Pinpoint the cell where the given text exists, returning its (X, Y) midpoint coordinate. 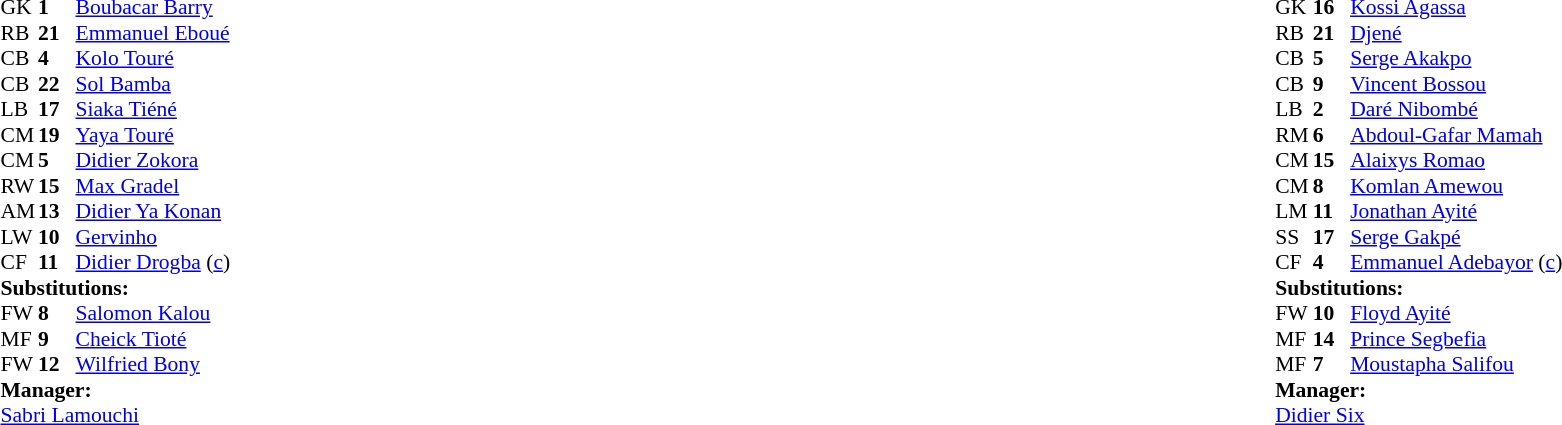
Floyd Ayité (1456, 313)
Daré Nibombé (1456, 109)
Gervinho (154, 237)
2 (1332, 109)
Kolo Touré (154, 59)
Serge Akakpo (1456, 59)
Emmanuel Eboué (154, 33)
RM (1294, 135)
Djené (1456, 33)
Didier Zokora (154, 161)
Jonathan Ayité (1456, 211)
Vincent Bossou (1456, 84)
RW (19, 186)
Moustapha Salifou (1456, 365)
7 (1332, 365)
Salomon Kalou (154, 313)
Emmanuel Adebayor (c) (1456, 263)
Sol Bamba (154, 84)
SS (1294, 237)
Alaixys Romao (1456, 161)
Cheick Tioté (154, 339)
Serge Gakpé (1456, 237)
Didier Ya Konan (154, 211)
12 (57, 365)
Komlan Amewou (1456, 186)
Abdoul-Gafar Mamah (1456, 135)
14 (1332, 339)
22 (57, 84)
Yaya Touré (154, 135)
19 (57, 135)
Prince Segbefia (1456, 339)
Siaka Tiéné (154, 109)
LW (19, 237)
Wilfried Bony (154, 365)
Didier Drogba (c) (154, 263)
6 (1332, 135)
AM (19, 211)
LM (1294, 211)
13 (57, 211)
Max Gradel (154, 186)
